Return the (X, Y) coordinate for the center point of the cell that contains the specified text.  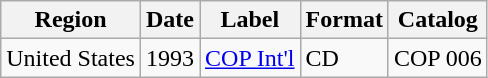
COP 006 (438, 58)
CD (344, 58)
1993 (170, 58)
COP Int'l (250, 58)
Date (170, 20)
United States (71, 58)
Format (344, 20)
Catalog (438, 20)
Region (71, 20)
Label (250, 20)
